Output the [x, y] coordinate of the center of the cell containing the given text.  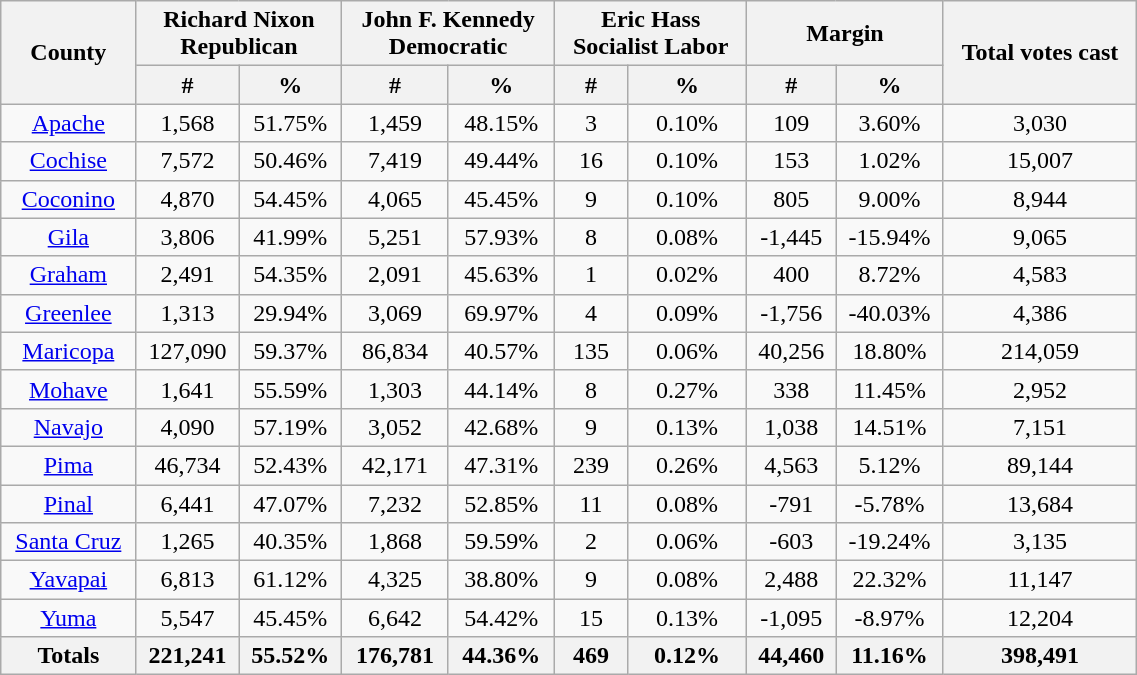
4,386 [1040, 313]
52.85% [501, 503]
469 [592, 656]
6,642 [395, 618]
805 [792, 199]
1,303 [395, 389]
3,135 [1040, 542]
7,151 [1040, 427]
42.68% [501, 427]
0.12% [686, 656]
12,204 [1040, 618]
54.42% [501, 618]
4,325 [395, 580]
Yuma [68, 618]
135 [592, 351]
1,265 [188, 542]
-19.24% [890, 542]
1.02% [890, 161]
47.07% [290, 503]
Gila [68, 237]
55.52% [290, 656]
-1,095 [792, 618]
Yavapai [68, 580]
89,144 [1040, 465]
1,313 [188, 313]
13,684 [1040, 503]
239 [592, 465]
16 [592, 161]
6,441 [188, 503]
7,419 [395, 161]
5,547 [188, 618]
-40.03% [890, 313]
-603 [792, 542]
54.35% [290, 275]
52.43% [290, 465]
38.80% [501, 580]
51.75% [290, 123]
Richard NixonRepublican [239, 34]
4,090 [188, 427]
15 [592, 618]
-1,756 [792, 313]
153 [792, 161]
0.27% [686, 389]
3.60% [890, 123]
40.35% [290, 542]
15,007 [1040, 161]
2,091 [395, 275]
Santa Cruz [68, 542]
109 [792, 123]
48.15% [501, 123]
3,030 [1040, 123]
69.97% [501, 313]
54.45% [290, 199]
3,069 [395, 313]
John F. KennedyDemocratic [448, 34]
214,059 [1040, 351]
50.46% [290, 161]
9.00% [890, 199]
11 [592, 503]
-791 [792, 503]
338 [792, 389]
29.94% [290, 313]
8.72% [890, 275]
Margin [845, 34]
5.12% [890, 465]
18.80% [890, 351]
County [68, 52]
11.16% [890, 656]
44.14% [501, 389]
14.51% [890, 427]
Graham [68, 275]
400 [792, 275]
Coconino [68, 199]
Maricopa [68, 351]
8,944 [1040, 199]
9,065 [1040, 237]
Greenlee [68, 313]
2,952 [1040, 389]
41.99% [290, 237]
2,491 [188, 275]
44,460 [792, 656]
1,641 [188, 389]
6,813 [188, 580]
Apache [68, 123]
49.44% [501, 161]
221,241 [188, 656]
44.36% [501, 656]
Totals [68, 656]
1,038 [792, 427]
57.93% [501, 237]
11,147 [1040, 580]
5,251 [395, 237]
0.26% [686, 465]
7,232 [395, 503]
127,090 [188, 351]
4,583 [1040, 275]
57.19% [290, 427]
-5.78% [890, 503]
-8.97% [890, 618]
3,052 [395, 427]
1,568 [188, 123]
86,834 [395, 351]
0.02% [686, 275]
2 [592, 542]
Pinal [68, 503]
4,065 [395, 199]
2,488 [792, 580]
Mohave [68, 389]
40.57% [501, 351]
55.59% [290, 389]
61.12% [290, 580]
47.31% [501, 465]
Cochise [68, 161]
1,868 [395, 542]
-1,445 [792, 237]
11.45% [890, 389]
59.59% [501, 542]
398,491 [1040, 656]
Eric HassSocialist Labor [651, 34]
59.37% [290, 351]
Total votes cast [1040, 52]
22.32% [890, 580]
Navajo [68, 427]
42,171 [395, 465]
46,734 [188, 465]
40,256 [792, 351]
1,459 [395, 123]
0.09% [686, 313]
1 [592, 275]
4 [592, 313]
176,781 [395, 656]
3 [592, 123]
4,563 [792, 465]
3,806 [188, 237]
-15.94% [890, 237]
7,572 [188, 161]
45.63% [501, 275]
4,870 [188, 199]
Pima [68, 465]
